Locate the cell with the specified text and output its (x, y) center coordinate. 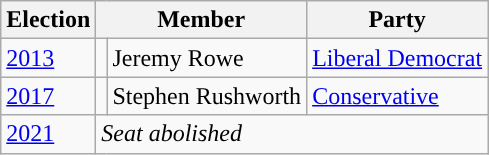
2021 (48, 134)
Conservative (398, 96)
Election (48, 20)
2013 (48, 58)
2017 (48, 96)
Member (202, 20)
Seat abolished (292, 134)
Stephen Rushworth (207, 96)
Party (398, 20)
Jeremy Rowe (207, 58)
Liberal Democrat (398, 58)
